Identify which cell holds the provided text, then report its [X, Y] central coordinate. 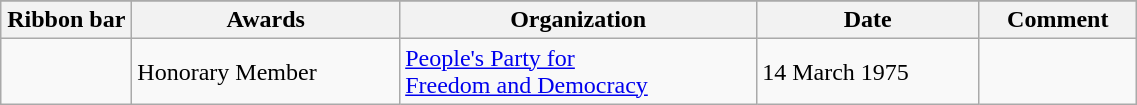
Ribbon bar [66, 20]
14 March 1975 [868, 72]
Comment [1058, 20]
Date [868, 20]
Honorary Member [266, 72]
People's Party for Freedom and Democracy [578, 72]
Organization [578, 20]
Awards [266, 20]
